Identify which cell holds the provided text, then report its (X, Y) central coordinate. 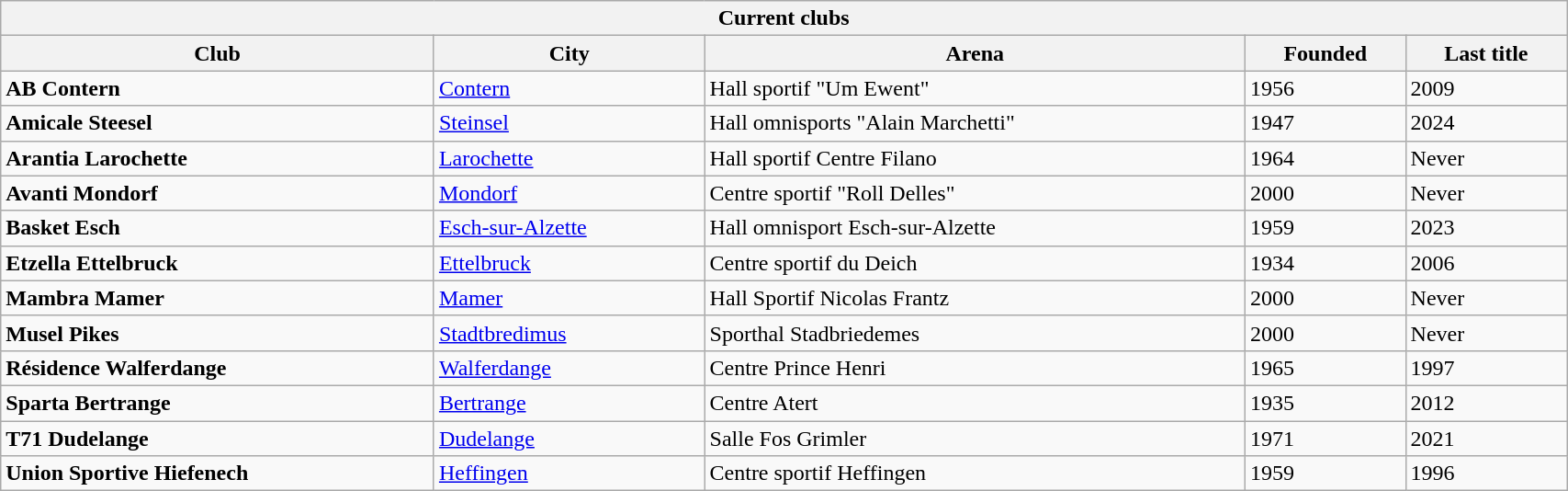
Mambra Mamer (218, 298)
Larochette (570, 158)
Mamer (570, 298)
Walferdange (570, 368)
Founded (1325, 53)
Centre sportif Heffingen (976, 474)
Arantia Larochette (218, 158)
Hall omnisports "Alain Marchetti" (976, 123)
Esch-sur-Alzette (570, 228)
2023 (1486, 228)
1956 (1325, 88)
Union Sportive Hiefenech (218, 474)
Hall omnisport Esch-sur-Alzette (976, 228)
1996 (1486, 474)
Musel Pikes (218, 333)
1971 (1325, 439)
AB Contern (218, 88)
Bertrange (570, 403)
1997 (1486, 368)
Dudelange (570, 439)
Contern (570, 88)
2021 (1486, 439)
Centre Atert (976, 403)
Centre sportif du Deich (976, 263)
Steinsel (570, 123)
Centre sportif "Roll Delles" (976, 193)
2009 (1486, 88)
2012 (1486, 403)
1965 (1325, 368)
Stadtbredimus (570, 333)
Etzella Ettelbruck (218, 263)
City (570, 53)
Sparta Bertrange (218, 403)
T71 Dudelange (218, 439)
Last title (1486, 53)
Sporthal Stadbriedemes (976, 333)
Arena (976, 53)
Hall Sportif Nicolas Frantz (976, 298)
Basket Esch (218, 228)
Centre Prince Henri (976, 368)
1935 (1325, 403)
Avanti Mondorf (218, 193)
Salle Fos Grimler (976, 439)
2006 (1486, 263)
Heffingen (570, 474)
Amicale Steesel (218, 123)
Current clubs (784, 18)
Hall sportif Centre Filano (976, 158)
1964 (1325, 158)
1947 (1325, 123)
Résidence Walferdange (218, 368)
Ettelbruck (570, 263)
Hall sportif "Um Ewent" (976, 88)
2024 (1486, 123)
Mondorf (570, 193)
Club (218, 53)
1934 (1325, 263)
